Return the (X, Y) coordinate for the center point of the cell that contains the specified text.  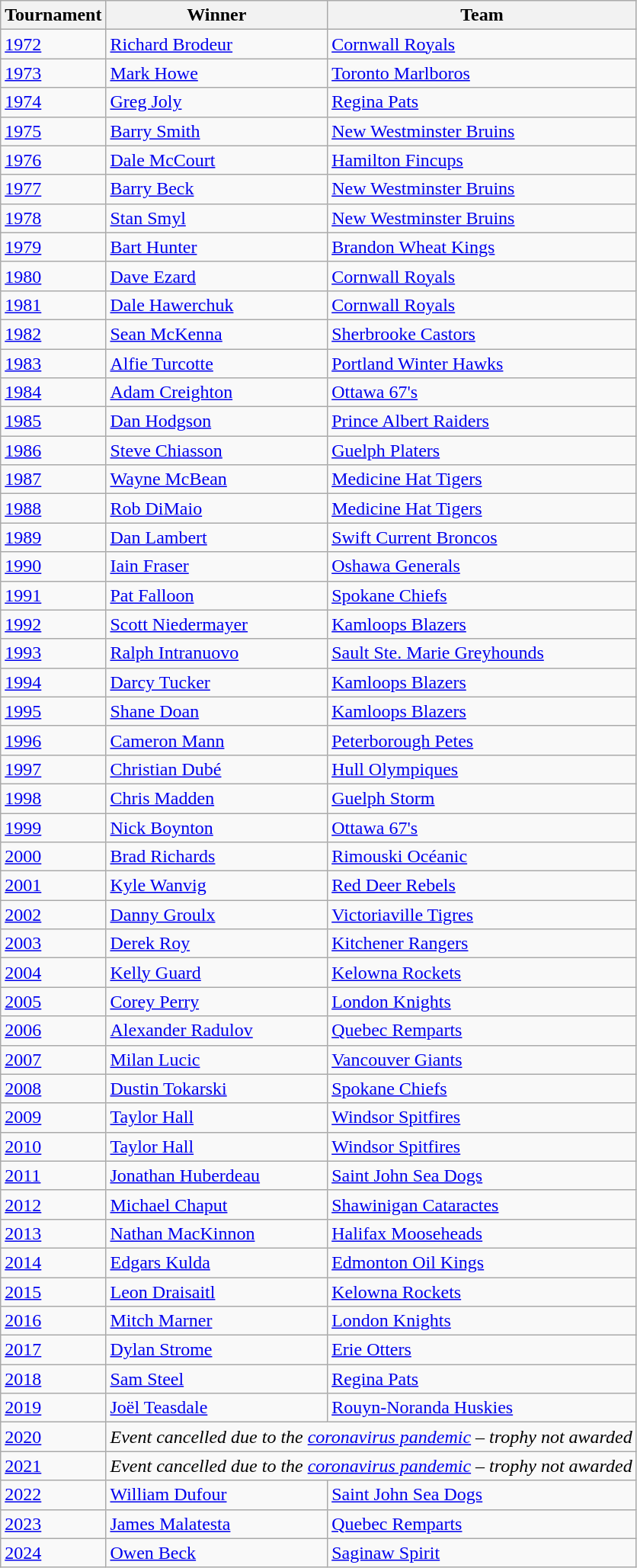
Derek Roy (216, 944)
1988 (53, 508)
James Malatesta (216, 1524)
Alexander Radulov (216, 1031)
Scott Niedermayer (216, 624)
1976 (53, 160)
Bart Hunter (216, 247)
2016 (53, 1321)
Alfie Turcotte (216, 364)
Nick Boynton (216, 827)
1975 (53, 131)
Guelph Storm (482, 798)
1978 (53, 218)
Rimouski Océanic (482, 857)
2019 (53, 1408)
Mitch Marner (216, 1321)
Kelly Guard (216, 973)
1986 (53, 451)
Dylan Strome (216, 1350)
Dan Hodgson (216, 422)
1984 (53, 393)
1990 (53, 566)
2023 (53, 1524)
Richard Brodeur (216, 44)
Tournament (53, 15)
1996 (53, 740)
2015 (53, 1292)
Danny Groulx (216, 915)
Brad Richards (216, 857)
2012 (53, 1204)
Wayne McBean (216, 479)
Team (482, 15)
Sean McKenna (216, 334)
Saginaw Spirit (482, 1553)
Victoriaville Tigres (482, 915)
Vancouver Giants (482, 1060)
2020 (53, 1437)
Pat Falloon (216, 595)
2014 (53, 1262)
Steve Chiasson (216, 451)
1989 (53, 537)
Christian Dubé (216, 769)
Halifax Mooseheads (482, 1233)
Winner (216, 15)
2000 (53, 857)
Sam Steel (216, 1379)
Edgars Kulda (216, 1262)
2005 (53, 1002)
1979 (53, 247)
1991 (53, 595)
Shawinigan Cataractes (482, 1204)
Kyle Wanvig (216, 886)
Milan Lucic (216, 1060)
2009 (53, 1117)
2017 (53, 1350)
Hamilton Fincups (482, 160)
Peterborough Petes (482, 740)
Jonathan Huberdeau (216, 1175)
Dan Lambert (216, 537)
Greg Joly (216, 102)
1977 (53, 189)
2024 (53, 1553)
1982 (53, 334)
1973 (53, 73)
2007 (53, 1060)
Dave Ezard (216, 276)
1995 (53, 711)
2022 (53, 1495)
Darcy Tucker (216, 682)
Owen Beck (216, 1553)
Leon Draisaitl (216, 1292)
2018 (53, 1379)
1997 (53, 769)
Sherbrooke Castors (482, 334)
1974 (53, 102)
Rob DiMaio (216, 508)
1987 (53, 479)
Edmonton Oil Kings (482, 1262)
2011 (53, 1175)
Michael Chaput (216, 1204)
William Dufour (216, 1495)
Cameron Mann (216, 740)
Erie Otters (482, 1350)
1980 (53, 276)
1999 (53, 827)
Brandon Wheat Kings (482, 247)
Dale Hawerchuk (216, 305)
2010 (53, 1146)
Barry Beck (216, 189)
Red Deer Rebels (482, 886)
Portland Winter Hawks (482, 364)
2021 (53, 1466)
Hull Olympiques (482, 769)
Stan Smyl (216, 218)
Toronto Marlboros (482, 73)
2002 (53, 915)
Barry Smith (216, 131)
Mark Howe (216, 73)
1983 (53, 364)
Iain Fraser (216, 566)
1992 (53, 624)
1985 (53, 422)
1981 (53, 305)
1993 (53, 653)
Joël Teasdale (216, 1408)
Rouyn-Noranda Huskies (482, 1408)
Kitchener Rangers (482, 944)
Chris Madden (216, 798)
Oshawa Generals (482, 566)
2004 (53, 973)
1972 (53, 44)
Sault Ste. Marie Greyhounds (482, 653)
2008 (53, 1089)
Dustin Tokarski (216, 1089)
2003 (53, 944)
Adam Creighton (216, 393)
Swift Current Broncos (482, 537)
Dale McCourt (216, 160)
1994 (53, 682)
2006 (53, 1031)
Prince Albert Raiders (482, 422)
Guelph Platers (482, 451)
1998 (53, 798)
Corey Perry (216, 1002)
Shane Doan (216, 711)
Nathan MacKinnon (216, 1233)
2001 (53, 886)
Ralph Intranuovo (216, 653)
2013 (53, 1233)
